Output the (X, Y) coordinate of the center of the cell containing the given text.  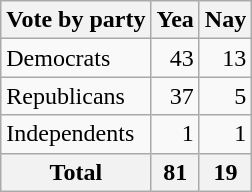
Democrats (76, 58)
81 (175, 172)
5 (225, 96)
Republicans (76, 96)
19 (225, 172)
Total (76, 172)
Yea (175, 20)
Independents (76, 134)
43 (175, 58)
Vote by party (76, 20)
37 (175, 96)
Nay (225, 20)
13 (225, 58)
